Find where the given text appears and provide that cell's center as [x, y] coordinate. 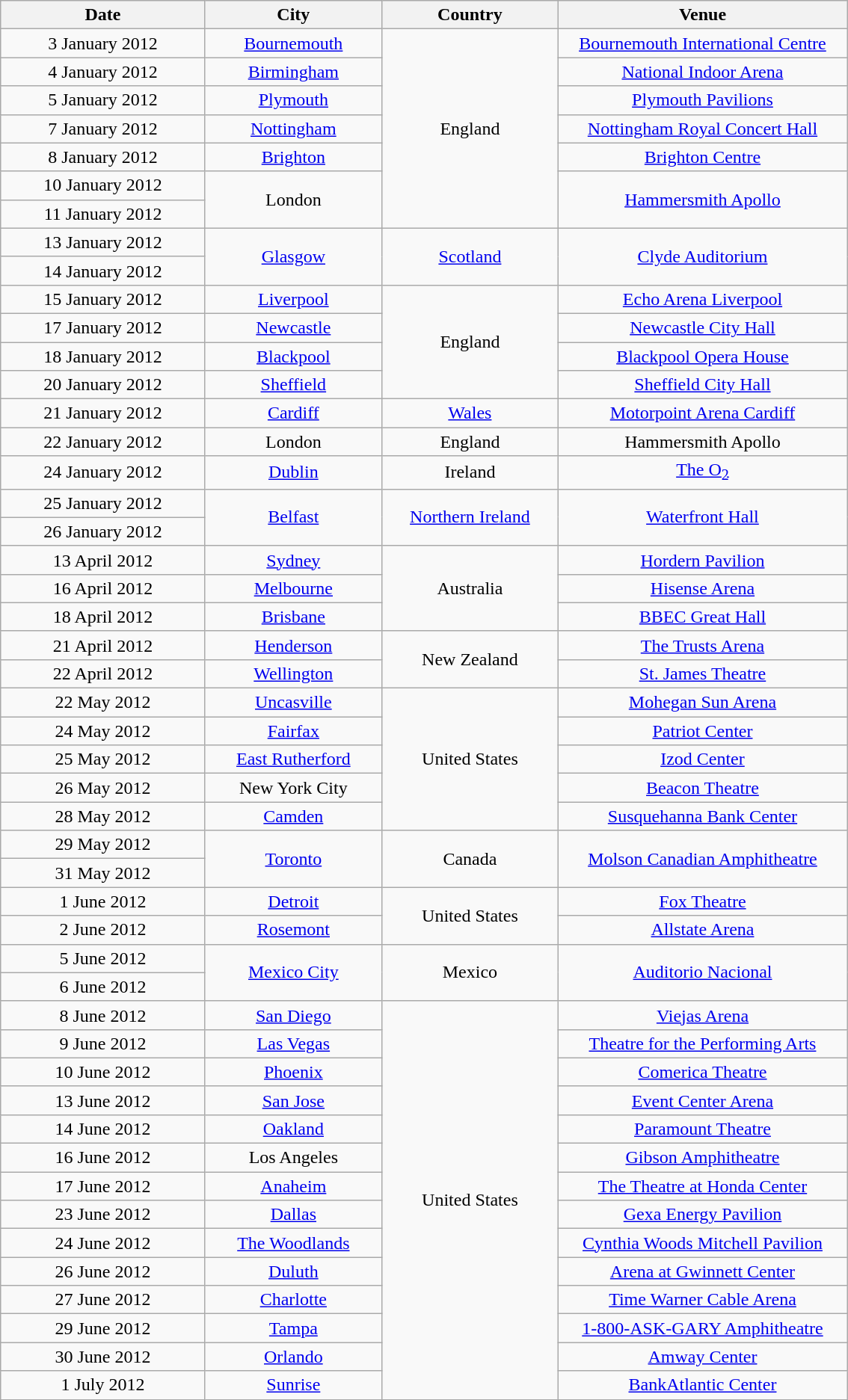
Tampa [293, 1328]
Phoenix [293, 1072]
The Trusts Arena [702, 645]
Allstate Arena [702, 930]
The O2 [702, 472]
29 May 2012 [103, 845]
Auditorio Nacional [702, 972]
5 June 2012 [103, 958]
Event Center Arena [702, 1100]
14 June 2012 [103, 1129]
10 January 2012 [103, 185]
Dallas [293, 1215]
26 May 2012 [103, 788]
Detroit [293, 901]
Birmingham [293, 72]
Wales [470, 413]
13 April 2012 [103, 560]
Camden [293, 816]
Melbourne [293, 588]
Plymouth [293, 100]
Canada [470, 859]
New Zealand [470, 659]
Gibson Amphitheatre [702, 1158]
Mohegan Sun Arena [702, 703]
Australia [470, 588]
Brisbane [293, 617]
1-800-ASK-GARY Amphitheatre [702, 1328]
Country [470, 15]
Blackpool [293, 357]
Glasgow [293, 256]
25 January 2012 [103, 503]
Bournemouth International Centre [702, 43]
Blackpool Opera House [702, 357]
New York City [293, 788]
28 May 2012 [103, 816]
Mexico City [293, 972]
Comerica Theatre [702, 1072]
22 May 2012 [103, 703]
Scotland [470, 256]
Dublin [293, 472]
24 June 2012 [103, 1243]
20 January 2012 [103, 385]
8 January 2012 [103, 157]
Sydney [293, 560]
Sheffield City Hall [702, 385]
Clyde Auditorium [702, 256]
Plymouth Pavilions [702, 100]
Oakland [293, 1129]
Fox Theatre [702, 901]
Orlando [293, 1357]
16 June 2012 [103, 1158]
Los Angeles [293, 1158]
Amway Center [702, 1357]
6 June 2012 [103, 987]
Susquehanna Bank Center [702, 816]
Newcastle City Hall [702, 327]
1 July 2012 [103, 1385]
The Theatre at Honda Center [702, 1186]
Patriot Center [702, 731]
8 June 2012 [103, 1015]
Duluth [293, 1271]
Date [103, 15]
23 June 2012 [103, 1215]
Motorpoint Arena Cardiff [702, 413]
Uncasville [293, 703]
25 May 2012 [103, 759]
Rosemont [293, 930]
5 January 2012 [103, 100]
26 June 2012 [103, 1271]
Charlotte [293, 1300]
24 January 2012 [103, 472]
30 June 2012 [103, 1357]
21 January 2012 [103, 413]
4 January 2012 [103, 72]
24 May 2012 [103, 731]
18 April 2012 [103, 617]
2 June 2012 [103, 930]
Henderson [293, 645]
Gexa Energy Pavilion [702, 1215]
Venue [702, 15]
Sunrise [293, 1385]
Beacon Theatre [702, 788]
Waterfront Hall [702, 517]
3 January 2012 [103, 43]
10 June 2012 [103, 1072]
Time Warner Cable Arena [702, 1300]
Theatre for the Performing Arts [702, 1043]
14 January 2012 [103, 271]
Mexico [470, 972]
Echo Arena Liverpool [702, 299]
21 April 2012 [103, 645]
16 April 2012 [103, 588]
Hordern Pavilion [702, 560]
Nottingham [293, 129]
1 June 2012 [103, 901]
22 January 2012 [103, 442]
Las Vegas [293, 1043]
7 January 2012 [103, 129]
Molson Canadian Amphitheatre [702, 859]
17 January 2012 [103, 327]
Wellington [293, 673]
Toronto [293, 859]
Brighton Centre [702, 157]
BBEC Great Hall [702, 617]
Brighton [293, 157]
National Indoor Arena [702, 72]
26 January 2012 [103, 531]
San Jose [293, 1100]
Paramount Theatre [702, 1129]
Arena at Gwinnett Center [702, 1271]
Cardiff [293, 413]
Bournemouth [293, 43]
The Woodlands [293, 1243]
17 June 2012 [103, 1186]
Cynthia Woods Mitchell Pavilion [702, 1243]
Liverpool [293, 299]
San Diego [293, 1015]
22 April 2012 [103, 673]
Northern Ireland [470, 517]
East Rutherford [293, 759]
Izod Center [702, 759]
Nottingham Royal Concert Hall [702, 129]
31 May 2012 [103, 873]
Hisense Arena [702, 588]
City [293, 15]
27 June 2012 [103, 1300]
13 June 2012 [103, 1100]
11 January 2012 [103, 214]
Belfast [293, 517]
Ireland [470, 472]
15 January 2012 [103, 299]
Anaheim [293, 1186]
St. James Theatre [702, 673]
9 June 2012 [103, 1043]
13 January 2012 [103, 242]
Newcastle [293, 327]
BankAtlantic Center [702, 1385]
Sheffield [293, 385]
Viejas Arena [702, 1015]
18 January 2012 [103, 357]
Fairfax [293, 731]
29 June 2012 [103, 1328]
